For the text-containing cell, return its midpoint in (X, Y) coordinate format. 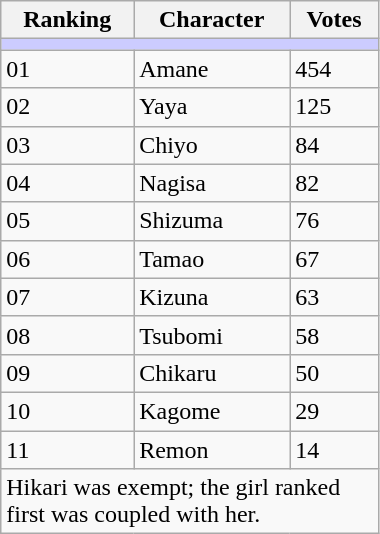
125 (334, 107)
Chikaru (212, 373)
Amane (212, 69)
84 (334, 145)
07 (68, 297)
01 (68, 69)
76 (334, 221)
14 (334, 449)
10 (68, 411)
11 (68, 449)
09 (68, 373)
Kizuna (212, 297)
04 (68, 183)
82 (334, 183)
Ranking (68, 20)
Shizuma (212, 221)
50 (334, 373)
06 (68, 259)
Kagome (212, 411)
05 (68, 221)
Tamao (212, 259)
Chiyo (212, 145)
Hikari was exempt; the girl ranked first was coupled with her. (190, 502)
Nagisa (212, 183)
Remon (212, 449)
Yaya (212, 107)
67 (334, 259)
08 (68, 335)
63 (334, 297)
58 (334, 335)
03 (68, 145)
29 (334, 411)
Character (212, 20)
Tsubomi (212, 335)
Votes (334, 20)
02 (68, 107)
454 (334, 69)
